For the text-containing cell, return its midpoint in (X, Y) coordinate format. 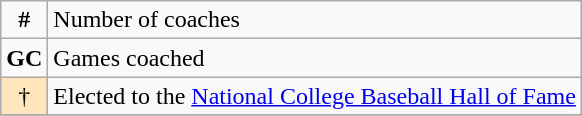
Elected to the National College Baseball Hall of Fame (315, 96)
Games coached (315, 58)
† (24, 96)
Number of coaches (315, 20)
GC (24, 58)
# (24, 20)
